Extract the [X, Y] coordinate from the center of the cell holding the provided text.  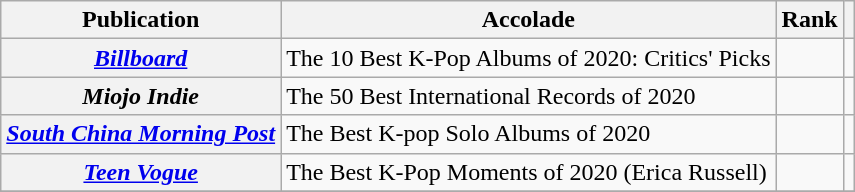
The Best K-pop Solo Albums of 2020 [528, 134]
The Best K-Pop Moments of 2020 (Erica Russell) [528, 172]
The 10 Best K-Pop Albums of 2020: Critics' Picks [528, 58]
Billboard [141, 58]
Accolade [528, 20]
Publication [141, 20]
Rank [810, 20]
Miojo Indie [141, 96]
South China Morning Post [141, 134]
The 50 Best International Records of 2020 [528, 96]
Teen Vogue [141, 172]
